For the text-containing cell, return its midpoint in [x, y] coordinate format. 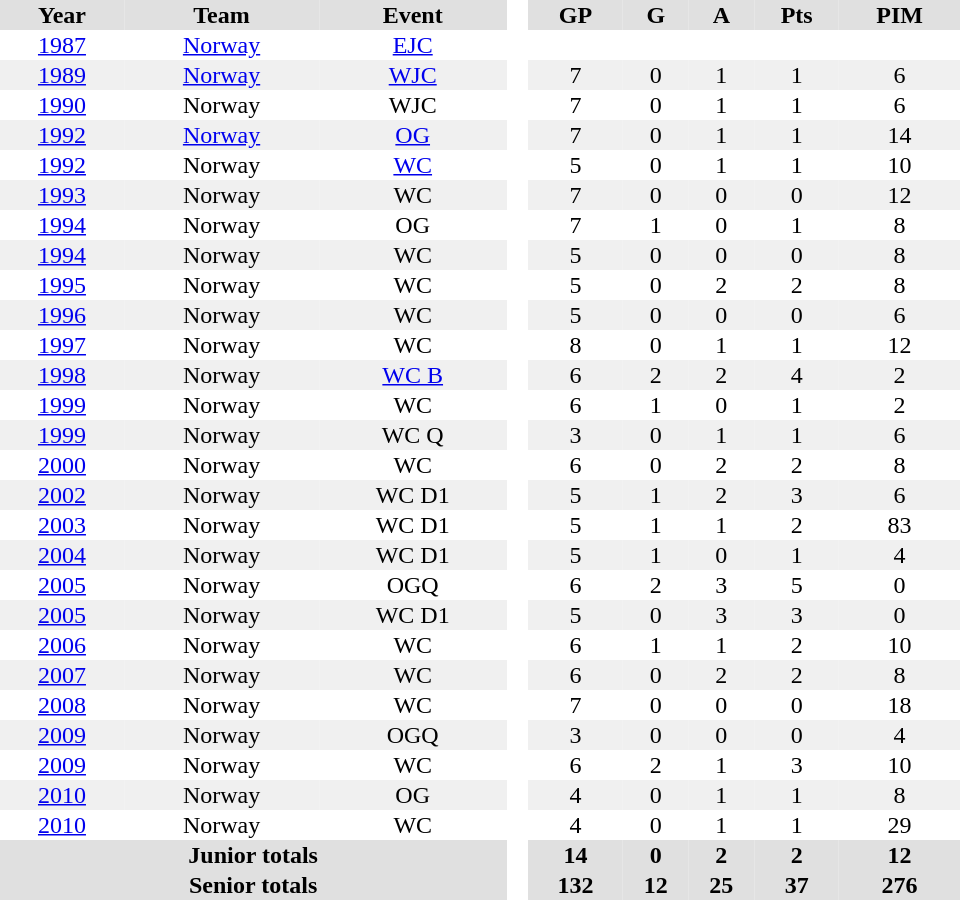
1993 [62, 195]
A [722, 15]
Junior totals [253, 855]
1996 [62, 315]
2002 [62, 495]
PIM [900, 15]
29 [900, 825]
EJC [412, 45]
1989 [62, 75]
2007 [62, 675]
1997 [62, 345]
2003 [62, 525]
Team [222, 15]
Event [412, 15]
G [656, 15]
Year [62, 15]
WC Q [412, 435]
132 [576, 885]
18 [900, 705]
Senior totals [253, 885]
Pts [796, 15]
1995 [62, 285]
WC B [412, 375]
2000 [62, 465]
1990 [62, 105]
37 [796, 885]
276 [900, 885]
25 [722, 885]
2008 [62, 705]
2004 [62, 555]
1998 [62, 375]
GP [576, 15]
2006 [62, 645]
83 [900, 525]
1987 [62, 45]
